Provide the (X, Y) coordinate of the cell's center where the given text is located.  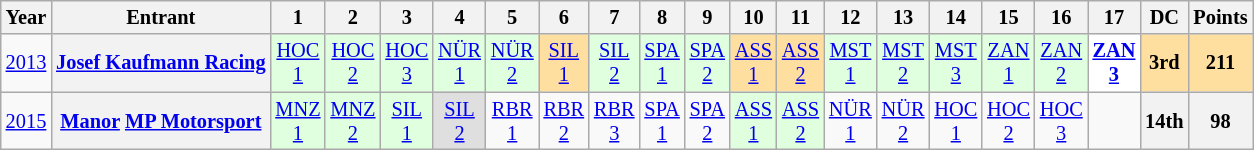
ZAN2 (1062, 63)
7 (614, 17)
14th (1164, 121)
Entrant (160, 17)
98 (1220, 121)
1 (298, 17)
MST2 (904, 63)
9 (708, 17)
2013 (26, 63)
5 (512, 17)
MNZ2 (352, 121)
3 (406, 17)
Points (1220, 17)
RBR2 (564, 121)
RBR3 (614, 121)
10 (754, 17)
211 (1220, 63)
17 (1114, 17)
12 (850, 17)
4 (460, 17)
RBR1 (512, 121)
3rd (1164, 63)
2 (352, 17)
Year (26, 17)
Josef Kaufmann Racing (160, 63)
ZAN1 (1008, 63)
11 (800, 17)
14 (956, 17)
13 (904, 17)
16 (1062, 17)
MST1 (850, 63)
6 (564, 17)
MST3 (956, 63)
2015 (26, 121)
8 (662, 17)
Manor MP Motorsport (160, 121)
DC (1164, 17)
15 (1008, 17)
MNZ1 (298, 121)
ZAN3 (1114, 63)
